Pinpoint the cell where the given text exists, returning its [x, y] midpoint coordinate. 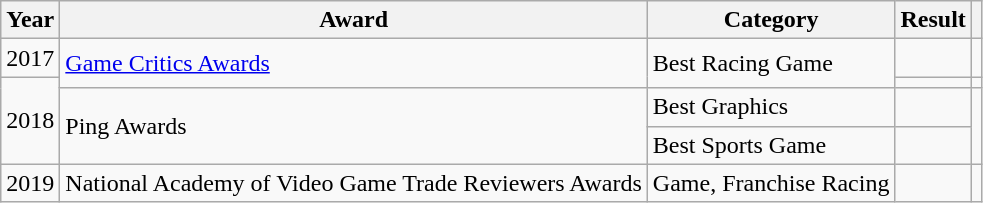
Result [933, 20]
2019 [30, 183]
Ping Awards [354, 126]
National Academy of Video Game Trade Reviewers Awards [354, 183]
Best Graphics [771, 107]
2017 [30, 58]
Best Racing Game [771, 64]
Game Critics Awards [354, 64]
Category [771, 20]
Award [354, 20]
2018 [30, 120]
Best Sports Game [771, 145]
Game, Franchise Racing [771, 183]
Year [30, 20]
